Pinpoint the cell where the given text exists, returning its [X, Y] midpoint coordinate. 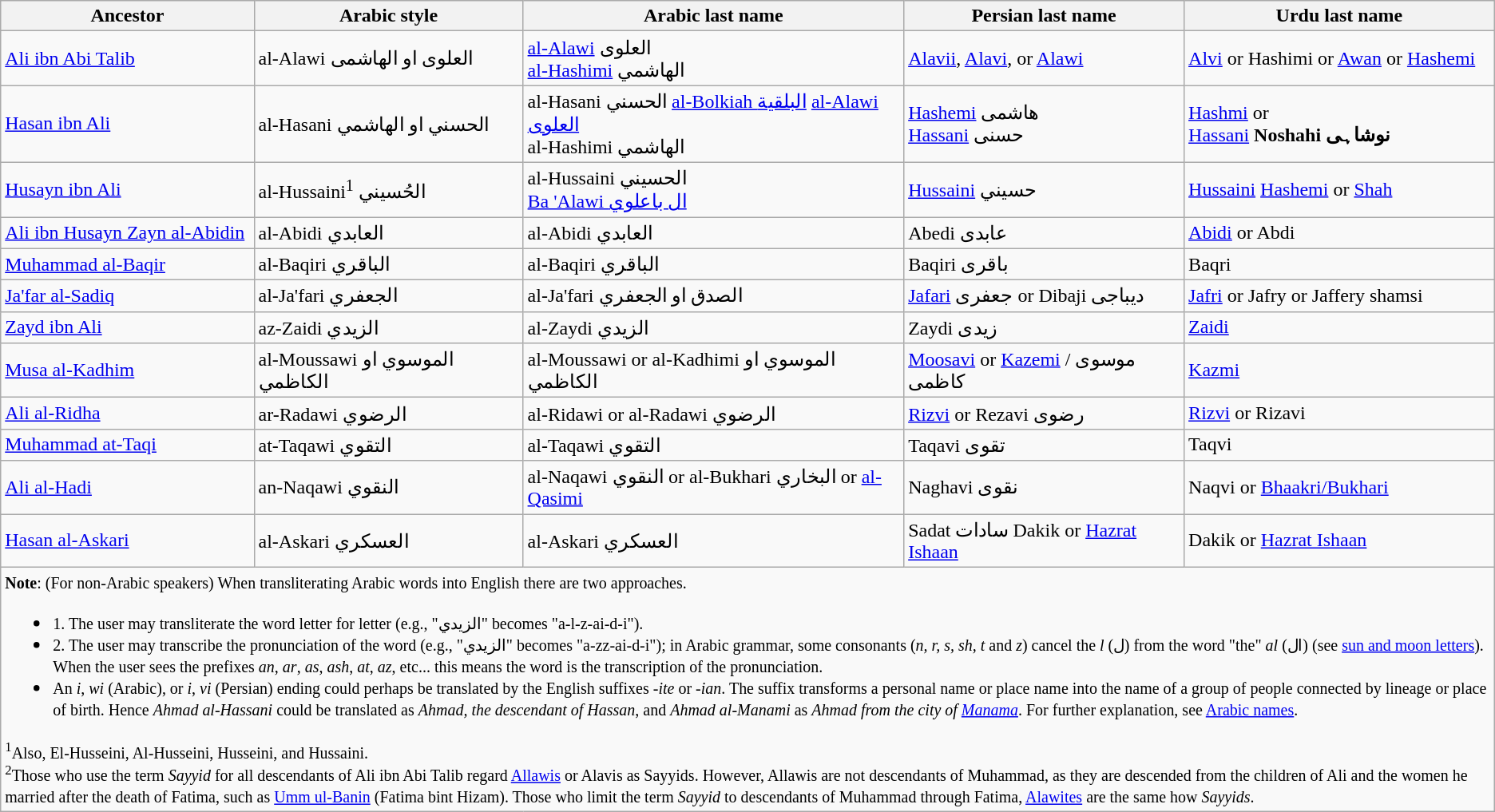
Abidi or Abdi [1340, 233]
al-Zaydi الزيدي [714, 327]
Taqavi تقوى [1045, 445]
ar-Radawi الرضوي [388, 414]
Zayd ibn Ali [128, 327]
al-Alawi العلویal-Hashimi الهاشمي [714, 58]
Zaidi [1340, 327]
al-Taqawi التقوي [714, 445]
Zaydi زیدی [1045, 327]
Moosavi or Kazemi موسوى / کاظمى [1045, 370]
Ali al-Ridha [128, 414]
Husayn ibn Ali [128, 189]
Ja'far al-Sadiq [128, 296]
Hasan al-Askari [128, 541]
Hasan ibn Ali [128, 125]
Urdu last name [1340, 16]
Alavii, Alavi, or Alawi [1045, 58]
Baqri [1340, 264]
Naqvi or Bhaakri/Bukhari [1340, 487]
Abedi عابدى [1045, 233]
Arabic last name [714, 16]
Hussaini Hashemi or Shah [1340, 189]
al-Hasani الحسني او الهاشمي [388, 125]
al-Ja'fari الجعفري [388, 296]
Sadat سادات Dakik or Hazrat Ishaan [1045, 541]
az-Zaidi الزيدي [388, 327]
Arabic style [388, 16]
Dakik or Hazrat Ishaan [1340, 541]
Rizvi or Rezavi رضوى [1045, 414]
Ancestor [128, 16]
al-Hasani الحسني al-Bolkiah البلقية al-Alawi العلویal-Hashimi الهاشمي [714, 125]
Naghavi نقوى [1045, 487]
Jafri or Jafry or Jaffery shamsi [1340, 296]
al-Naqawi النقوي or al-Bukhari البخاري or al-Qasimi [714, 487]
an-Naqawi النقوي [388, 487]
Hashemi هاشمیHassani حسنى [1045, 125]
Jafari جعفرى or Dibaji دیباجی [1045, 296]
Taqvi [1340, 445]
at-Taqawi التقوي [388, 445]
al-Hussaini الحسينيBa 'Alawi ال باعلوي [714, 189]
Persian last name [1045, 16]
al-Moussawi or al-Kadhimi الموسوي او الكاظمي [714, 370]
Ali ibn Husayn Zayn al-Abidin [128, 233]
Hashmi orHassani Noshahi نوشاہی [1340, 125]
Hussaini حسيني [1045, 189]
Musa al-Kadhim [128, 370]
Baqiri باقری [1045, 264]
al-Moussawi الموسوي او الكاظمي [388, 370]
al-Hussaini1 الحُسيني [388, 189]
al-Alawi العلوی او الهاشمی [388, 58]
al-Ja'fari الصدق او الجعفري [714, 296]
Ali al-Hadi [128, 487]
Ali ibn Abi Talib [128, 58]
al-Ridawi or al-Radawi الرضوي [714, 414]
Kazmi [1340, 370]
Muhammad at-Taqi [128, 445]
Rizvi or Rizavi [1340, 414]
Muhammad al-Baqir [128, 264]
Alvi or Hashimi or Awan or Hashemi [1340, 58]
